Return the (x, y) coordinate for the center point of the cell that contains the specified text.  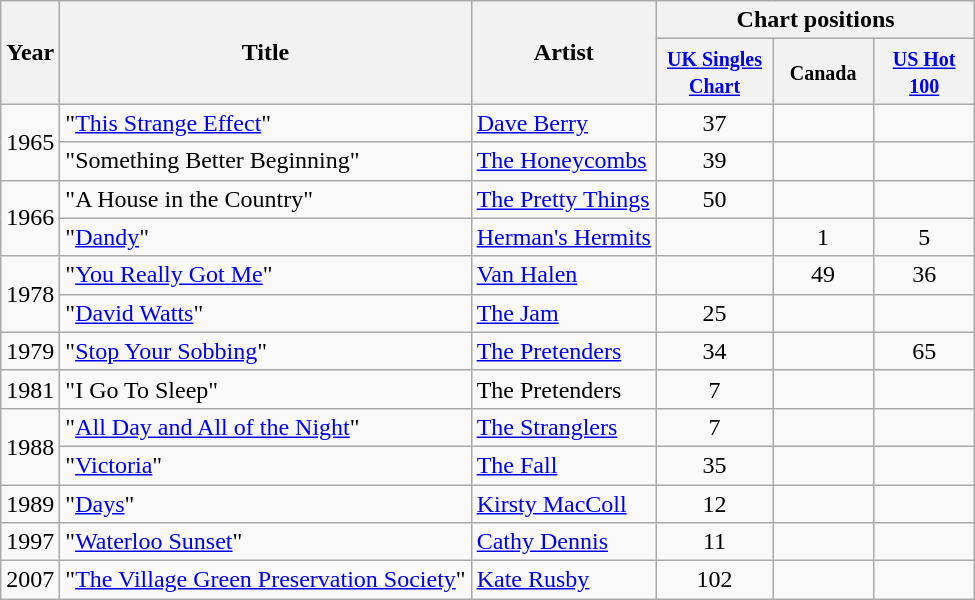
Kate Rusby (564, 580)
"Victoria" (266, 465)
36 (924, 275)
"All Day and All of the Night" (266, 427)
"Stop Your Sobbing" (266, 351)
"The Village Green Preservation Society" (266, 580)
2007 (30, 580)
Year (30, 52)
"Waterloo Sunset" (266, 542)
39 (714, 161)
49 (824, 275)
1965 (30, 142)
"You Really Got Me" (266, 275)
Chart positions (815, 20)
65 (924, 351)
35 (714, 465)
"David Watts" (266, 313)
Cathy Dennis (564, 542)
5 (924, 237)
The Fall (564, 465)
"This Strange Effect" (266, 123)
"I Go To Sleep" (266, 389)
The Pretty Things (564, 199)
1966 (30, 218)
Title (266, 52)
25 (714, 313)
Van Halen (564, 275)
Dave Berry (564, 123)
Kirsty MacColl (564, 503)
102 (714, 580)
"Something Better Beginning" (266, 161)
1997 (30, 542)
1981 (30, 389)
1 (824, 237)
"A House in the Country" (266, 199)
Artist (564, 52)
"Dandy" (266, 237)
Herman's Hermits (564, 237)
12 (714, 503)
US Hot 100 (924, 72)
UK Singles Chart (714, 72)
1979 (30, 351)
1988 (30, 446)
The Honeycombs (564, 161)
Canada (824, 72)
11 (714, 542)
1989 (30, 503)
34 (714, 351)
The Jam (564, 313)
37 (714, 123)
50 (714, 199)
"Days" (266, 503)
The Stranglers (564, 427)
1978 (30, 294)
